Identify which cell holds the provided text, then report its (X, Y) central coordinate. 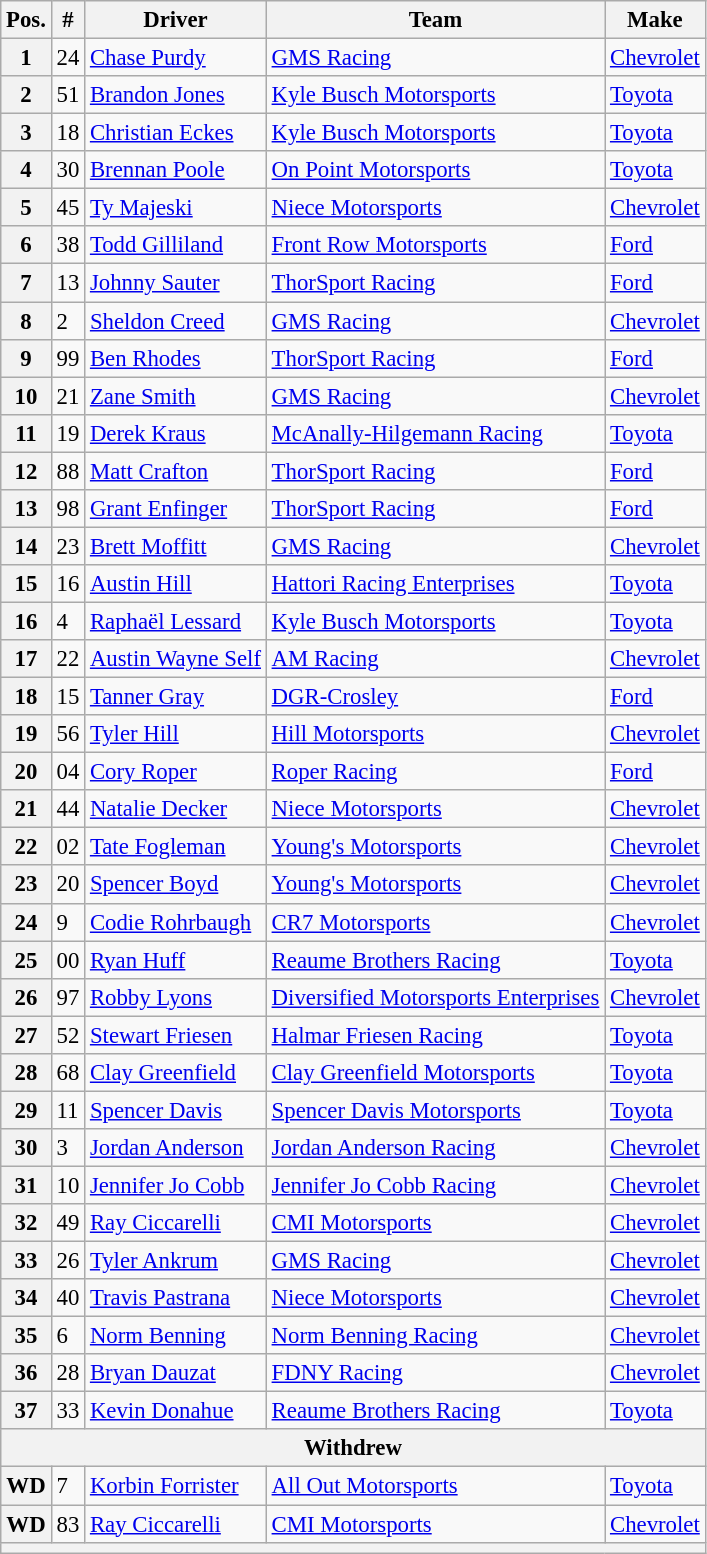
Korbin Forrister (176, 1486)
Brandon Jones (176, 95)
Ty Majeski (176, 208)
Jordan Anderson Racing (435, 1148)
Sheldon Creed (176, 321)
34 (26, 1298)
FDNY Racing (435, 1373)
99 (68, 358)
Jordan Anderson (176, 1148)
Brett Moffitt (176, 546)
Spencer Davis (176, 1110)
Halmar Friesen Racing (435, 1035)
Zane Smith (176, 396)
Jennifer Jo Cobb (176, 1185)
Ben Rhodes (176, 358)
Roper Racing (435, 772)
51 (68, 95)
Clay Greenfield (176, 1073)
37 (26, 1411)
Front Row Motorsports (435, 245)
Spencer Boyd (176, 885)
31 (26, 1185)
McAnally-Hilgemann Racing (435, 433)
Stewart Friesen (176, 1035)
Diversified Motorsports Enterprises (435, 997)
On Point Motorsports (435, 170)
98 (68, 509)
Robby Lyons (176, 997)
Tate Fogleman (176, 847)
27 (26, 1035)
Norm Benning Racing (435, 1336)
40 (68, 1298)
45 (68, 208)
Tyler Ankrum (176, 1261)
25 (26, 960)
CR7 Motorsports (435, 922)
83 (68, 1524)
# (68, 20)
Raphaël Lessard (176, 621)
Bryan Dauzat (176, 1373)
Hattori Racing Enterprises (435, 584)
35 (26, 1336)
1 (26, 58)
32 (26, 1223)
04 (68, 772)
Todd Gilliland (176, 245)
Austin Hill (176, 584)
Codie Rohrbaugh (176, 922)
Make (655, 20)
Spencer Davis Motorsports (435, 1110)
17 (26, 659)
Tanner Gray (176, 697)
Hill Motorsports (435, 734)
52 (68, 1035)
02 (68, 847)
Chase Purdy (176, 58)
00 (68, 960)
49 (68, 1223)
36 (26, 1373)
Matt Crafton (176, 471)
Ryan Huff (176, 960)
88 (68, 471)
Norm Benning (176, 1336)
97 (68, 997)
8 (26, 321)
29 (26, 1110)
Cory Roper (176, 772)
Natalie Decker (176, 809)
Jennifer Jo Cobb Racing (435, 1185)
Pos. (26, 20)
Tyler Hill (176, 734)
Derek Kraus (176, 433)
14 (26, 546)
Driver (176, 20)
Team (435, 20)
68 (68, 1073)
Travis Pastrana (176, 1298)
All Out Motorsports (435, 1486)
12 (26, 471)
5 (26, 208)
Brennan Poole (176, 170)
AM Racing (435, 659)
Withdrew (353, 1449)
Grant Enfinger (176, 509)
44 (68, 809)
Clay Greenfield Motorsports (435, 1073)
Austin Wayne Self (176, 659)
38 (68, 245)
Kevin Donahue (176, 1411)
Johnny Sauter (176, 283)
Christian Eckes (176, 133)
DGR-Crosley (435, 697)
56 (68, 734)
